For the text-containing cell, return its midpoint in (X, Y) coordinate format. 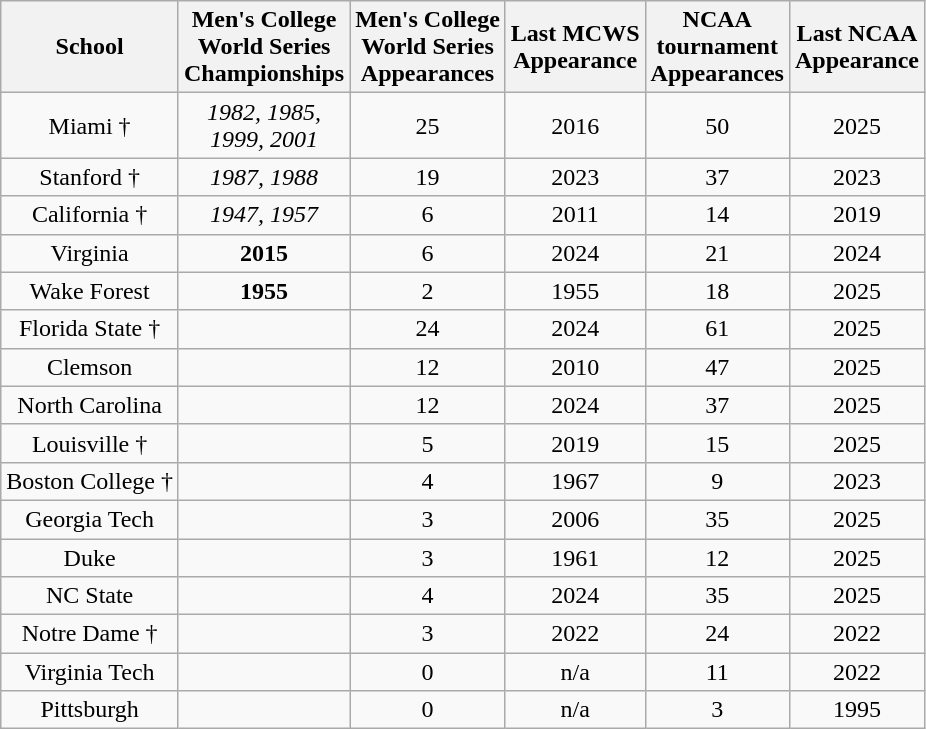
Men's CollegeWorld SeriesChampionships (264, 47)
2016 (575, 126)
Georgia Tech (90, 519)
2011 (575, 215)
Duke (90, 557)
1987, 1988 (264, 177)
15 (717, 443)
1961 (575, 557)
California † (90, 215)
2006 (575, 519)
1982, 1985,1999, 2001 (264, 126)
2 (428, 291)
5 (428, 443)
50 (717, 126)
Wake Forest (90, 291)
Louisville † (90, 443)
9 (717, 481)
1995 (856, 710)
Virginia Tech (90, 672)
Boston College † (90, 481)
Clemson (90, 367)
Last NCAAAppearance (856, 47)
NCAA tournamentAppearances (717, 47)
2015 (264, 253)
Last MCWSAppearance (575, 47)
47 (717, 367)
18 (717, 291)
61 (717, 329)
School (90, 47)
2010 (575, 367)
19 (428, 177)
Pittsburgh (90, 710)
Virginia (90, 253)
25 (428, 126)
Miami † (90, 126)
1947, 1957 (264, 215)
Stanford † (90, 177)
Men's CollegeWorld SeriesAppearances (428, 47)
North Carolina (90, 405)
Notre Dame † (90, 634)
1967 (575, 481)
21 (717, 253)
14 (717, 215)
NC State (90, 596)
Florida State † (90, 329)
11 (717, 672)
